Locate the cell with the specified text and output its (X, Y) center coordinate. 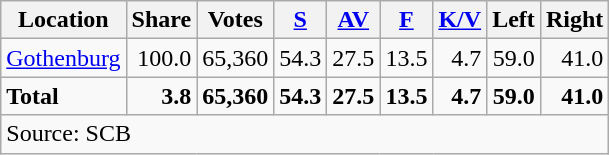
AV (354, 20)
S (300, 20)
Source: SCB (305, 134)
Gothenburg (64, 58)
3.8 (162, 96)
Location (64, 20)
Right (574, 20)
Total (64, 96)
100.0 (162, 58)
Share (162, 20)
F (406, 20)
Votes (236, 20)
Left (514, 20)
K/V (460, 20)
